Output the [x, y] coordinate of the center of the cell containing the given text.  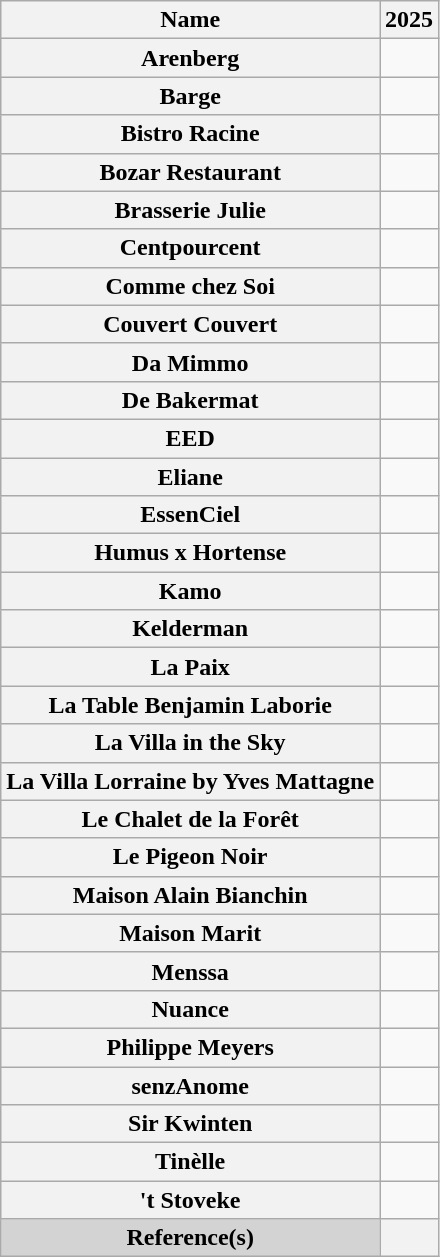
2025 [410, 20]
Menssa [190, 971]
Centpourcent [190, 248]
EssenCiel [190, 515]
Kelderman [190, 629]
Da Mimmo [190, 362]
senzAnome [190, 1085]
La Table Benjamin Laborie [190, 705]
Kamo [190, 591]
La Villa Lorraine by Yves Mattagne [190, 781]
La Villa in the Sky [190, 743]
Brasserie Julie [190, 210]
Le Pigeon Noir [190, 857]
Humus x Hortense [190, 553]
't Stoveke [190, 1200]
Nuance [190, 1009]
Eliane [190, 477]
Arenberg [190, 58]
Reference(s) [190, 1238]
Le Chalet de la Forêt [190, 819]
Bistro Racine [190, 134]
De Bakermat [190, 400]
Name [190, 20]
Maison Marit [190, 933]
Bozar Restaurant [190, 172]
EED [190, 438]
Philippe Meyers [190, 1047]
Couvert Couvert [190, 324]
Maison Alain Bianchin [190, 895]
Barge [190, 96]
Comme chez Soi [190, 286]
La Paix [190, 667]
Sir Kwinten [190, 1124]
Tinèlle [190, 1162]
